Return the (x, y) coordinate for the center point of the cell that contains the specified text.  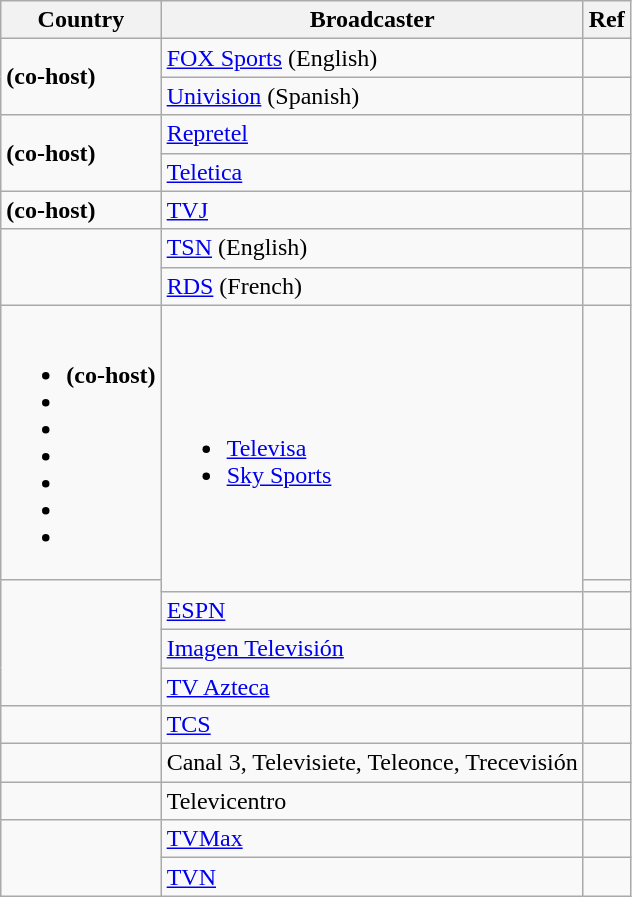
TSN (English) (372, 248)
TVMax (372, 839)
Canal 3, Televisiete, Teleonce, Trecevisión (372, 763)
TVJ (372, 210)
Televicentro (372, 801)
ESPN (372, 610)
TelevisaSky Sports (372, 448)
Country (81, 20)
Repretel (372, 134)
TVN (372, 877)
Ref (606, 20)
Univision (Spanish) (372, 96)
TCS (372, 725)
Broadcaster (372, 20)
RDS (French) (372, 286)
Imagen Televisión (372, 648)
FOX Sports (English) (372, 58)
TV Azteca (372, 687)
Teletica (372, 172)
